Output the (x, y) coordinate of the center of the cell containing the given text.  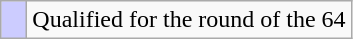
Qualified for the round of the 64 (189, 20)
